Determine the [x, y] coordinate at the center of the cell enclosing the given text.  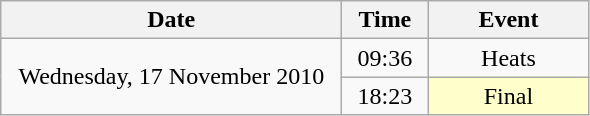
Heats [508, 58]
Time [385, 20]
Date [172, 20]
Wednesday, 17 November 2010 [172, 77]
Final [508, 96]
18:23 [385, 96]
09:36 [385, 58]
Event [508, 20]
